Return the (X, Y) coordinate for the center point of the cell that contains the specified text.  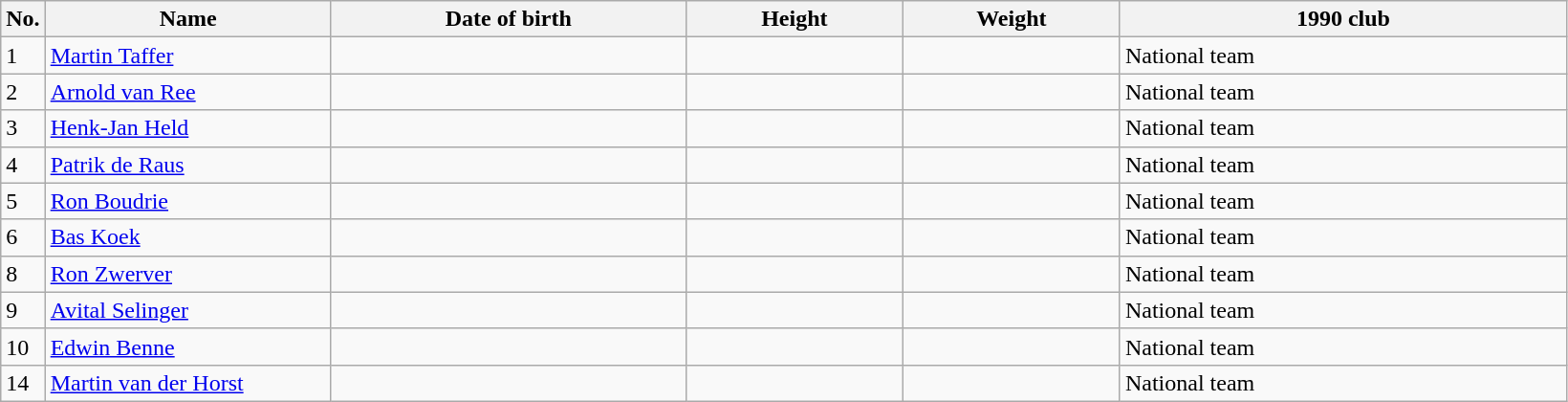
Avital Selinger (187, 310)
6 (23, 237)
10 (23, 346)
Date of birth (509, 19)
Martin Taffer (187, 56)
Patrik de Raus (187, 165)
8 (23, 274)
14 (23, 383)
3 (23, 128)
Henk-Jan Held (187, 128)
Martin van der Horst (187, 383)
Ron Zwerver (187, 274)
2 (23, 92)
Bas Koek (187, 237)
1990 club (1342, 19)
4 (23, 165)
9 (23, 310)
Arnold van Ree (187, 92)
Height (794, 19)
5 (23, 201)
1 (23, 56)
Weight (1012, 19)
Edwin Benne (187, 346)
No. (23, 19)
Ron Boudrie (187, 201)
Name (187, 19)
